Return the (X, Y) coordinate for the center point of the cell that contains the specified text.  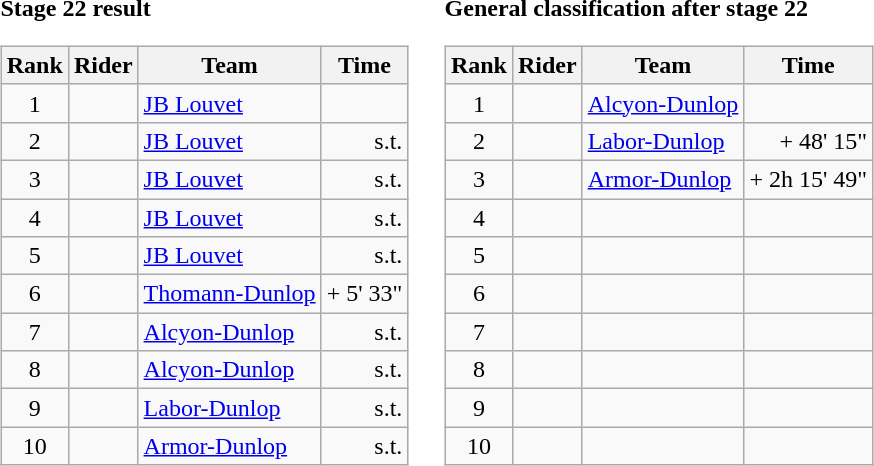
Thomann-Dunlop (230, 294)
+ 2h 15' 49" (808, 179)
+ 48' 15" (808, 141)
+ 5' 33" (364, 294)
